Detect which cell encompasses the target text, then output its [X, Y] center coordinate. 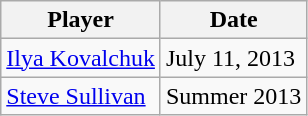
Summer 2013 [233, 96]
Steve Sullivan [81, 96]
July 11, 2013 [233, 58]
Date [233, 20]
Ilya Kovalchuk [81, 58]
Player [81, 20]
